Capture the cell that displays the provided text and extract its [X, Y] central coordinate. 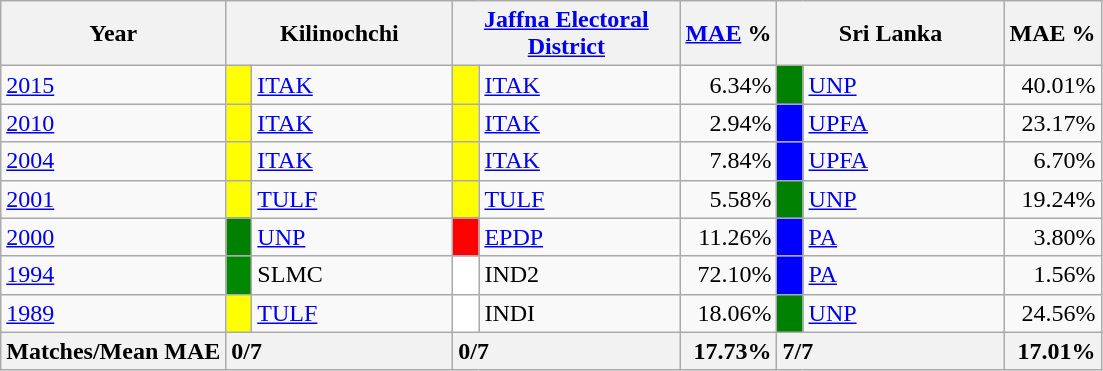
1989 [114, 313]
EPDP [580, 237]
1994 [114, 275]
2.94% [728, 123]
18.06% [728, 313]
23.17% [1052, 123]
Jaffna Electoral District [566, 34]
6.70% [1052, 161]
11.26% [728, 237]
72.10% [728, 275]
Matches/Mean MAE [114, 351]
17.01% [1052, 351]
17.73% [728, 351]
2004 [114, 161]
Year [114, 34]
SLMC [352, 275]
6.34% [728, 85]
INDI [580, 313]
24.56% [1052, 313]
19.24% [1052, 199]
2010 [114, 123]
Kilinochchi [340, 34]
1.56% [1052, 275]
3.80% [1052, 237]
2001 [114, 199]
IND2 [580, 275]
Sri Lanka [890, 34]
40.01% [1052, 85]
5.58% [728, 199]
7.84% [728, 161]
7/7 [890, 351]
2015 [114, 85]
2000 [114, 237]
